Identify which cell holds the provided text, then report its [X, Y] central coordinate. 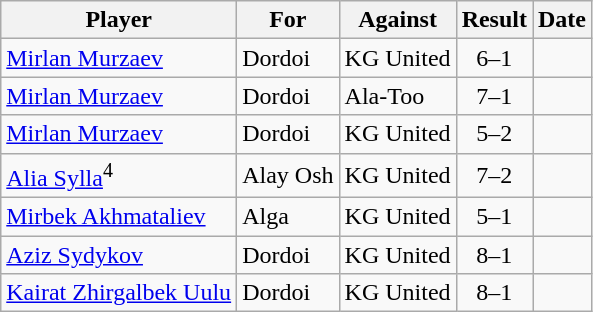
Result [494, 20]
Alga [288, 217]
5–2 [494, 134]
7–2 [494, 176]
Aziz Sydykov [119, 255]
Against [398, 20]
For [288, 20]
Mirbek Akhmataliev [119, 217]
Alia Sylla4 [119, 176]
Ala-Too [398, 96]
7–1 [494, 96]
Kairat Zhirgalbek Uulu [119, 293]
Alay Osh [288, 176]
Player [119, 20]
6–1 [494, 58]
5–1 [494, 217]
Date [562, 20]
